Determine the (X, Y) coordinate at the center of the cell enclosing the given text.  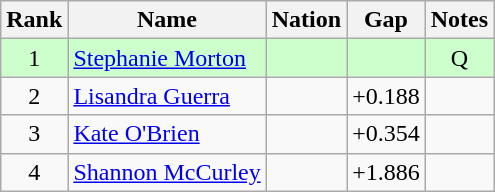
Notes (459, 20)
Rank (34, 20)
+0.354 (386, 134)
Stephanie Morton (167, 58)
4 (34, 172)
Kate O'Brien (167, 134)
1 (34, 58)
Gap (386, 20)
2 (34, 96)
+1.886 (386, 172)
3 (34, 134)
Nation (306, 20)
Lisandra Guerra (167, 96)
Name (167, 20)
Q (459, 58)
Shannon McCurley (167, 172)
+0.188 (386, 96)
